Scan for the cell matching the given text and deliver its (X, Y) coordinate at center. 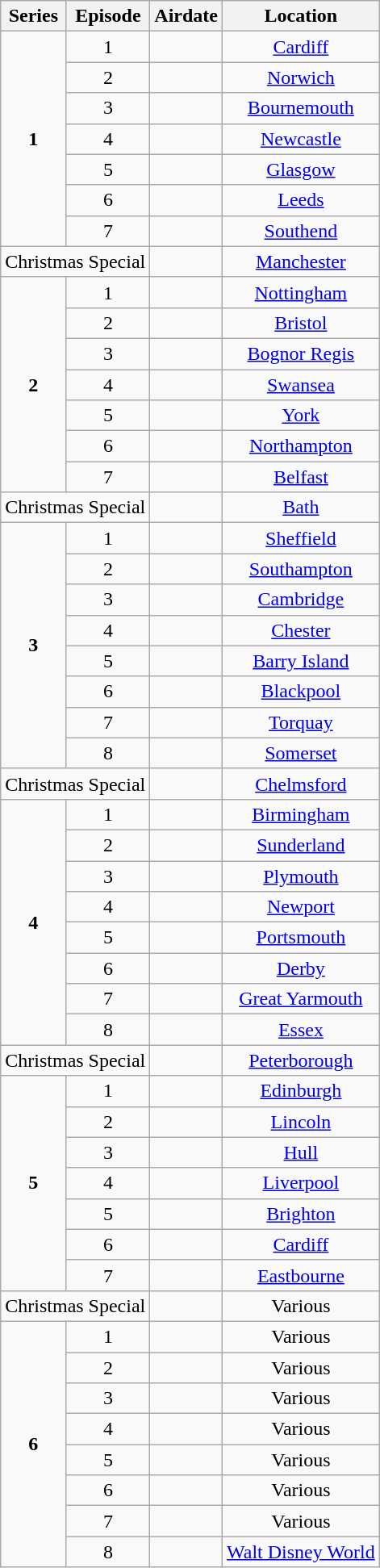
Glasgow (302, 169)
Sunderland (302, 845)
Great Yarmouth (302, 999)
Series (34, 16)
Northampton (302, 446)
Bath (302, 508)
Essex (302, 1030)
Manchester (302, 261)
Torquay (302, 722)
Peterborough (302, 1060)
Newport (302, 907)
Southampton (302, 569)
Lincoln (302, 1122)
Norwich (302, 77)
Derby (302, 968)
Walt Disney World (302, 1552)
Birmingham (302, 814)
Bognor Regis (302, 353)
Bristol (302, 323)
Hull (302, 1152)
Cambridge (302, 600)
Plymouth (302, 876)
Liverpool (302, 1183)
Barry Island (302, 661)
Blackpool (302, 692)
Belfast (302, 477)
Nottingham (302, 292)
Southend (302, 231)
Brighton (302, 1214)
Edinburgh (302, 1091)
Sheffield (302, 538)
Leeds (302, 200)
Portsmouth (302, 938)
Somerset (302, 753)
Location (302, 16)
Eastbourne (302, 1275)
Newcastle (302, 139)
Bournemouth (302, 108)
York (302, 416)
Airdate (186, 16)
Chelmsford (302, 784)
Chester (302, 630)
Swansea (302, 385)
Episode (108, 16)
